Locate the cell with the specified text and output its (x, y) center coordinate. 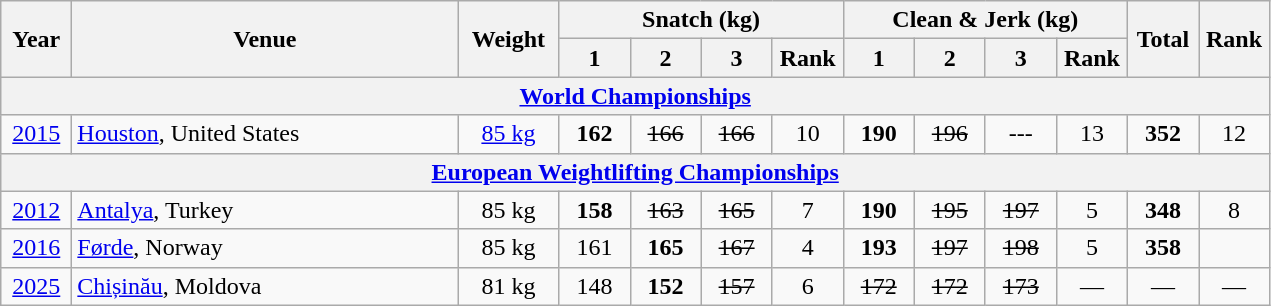
2025 (36, 286)
Total (1162, 39)
163 (666, 210)
352 (1162, 134)
Førde, Norway (265, 248)
10 (808, 134)
Snatch (kg) (701, 20)
6 (808, 286)
158 (594, 210)
152 (666, 286)
Venue (265, 39)
148 (594, 286)
161 (594, 248)
Year (36, 39)
Chișinău, Moldova (265, 286)
World Championships (636, 96)
157 (736, 286)
162 (594, 134)
196 (950, 134)
81 kg (508, 286)
358 (1162, 248)
Houston, United States (265, 134)
2012 (36, 210)
4 (808, 248)
348 (1162, 210)
2015 (36, 134)
2016 (36, 248)
12 (1234, 134)
198 (1020, 248)
173 (1020, 286)
Weight (508, 39)
167 (736, 248)
13 (1092, 134)
Clean & Jerk (kg) (985, 20)
193 (878, 248)
--- (1020, 134)
Antalya, Turkey (265, 210)
8 (1234, 210)
195 (950, 210)
European Weightlifting Championships (636, 172)
7 (808, 210)
